Capture the cell that displays the provided text and extract its [x, y] central coordinate. 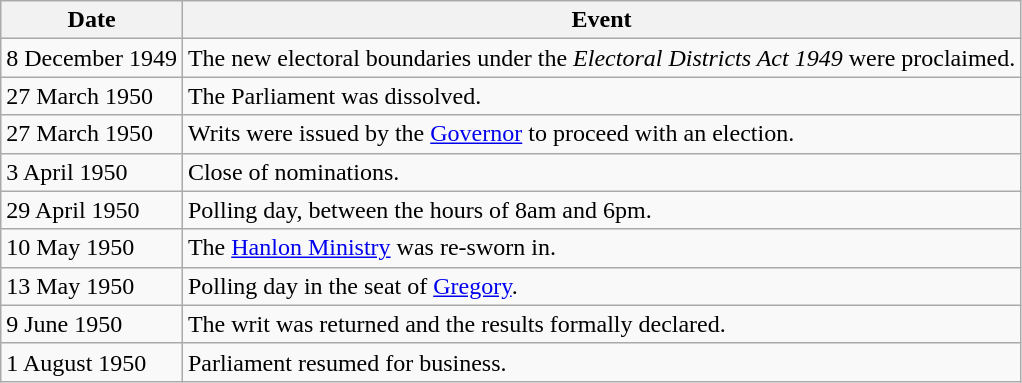
Close of nominations. [601, 172]
Polling day in the seat of Gregory. [601, 286]
Parliament resumed for business. [601, 362]
Polling day, between the hours of 8am and 6pm. [601, 210]
29 April 1950 [92, 210]
Event [601, 20]
Writs were issued by the Governor to proceed with an election. [601, 134]
The Hanlon Ministry was re-sworn in. [601, 248]
13 May 1950 [92, 286]
The new electoral boundaries under the Electoral Districts Act 1949 were proclaimed. [601, 58]
The Parliament was dissolved. [601, 96]
1 August 1950 [92, 362]
The writ was returned and the results formally declared. [601, 324]
Date [92, 20]
9 June 1950 [92, 324]
3 April 1950 [92, 172]
10 May 1950 [92, 248]
8 December 1949 [92, 58]
